Detect which cell encompasses the target text, then output its [X, Y] center coordinate. 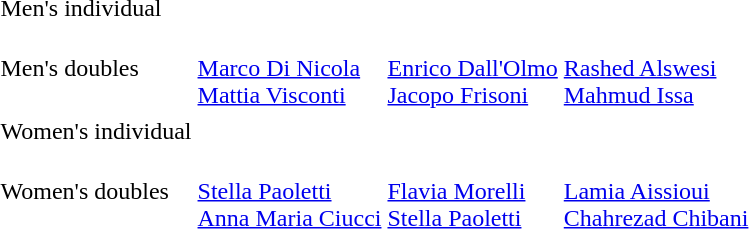
Marco Di NicolaMattia Visconti [290, 68]
Enrico Dall'OlmoJacopo Frisoni [472, 68]
